For the text-containing cell, return its midpoint in (x, y) coordinate format. 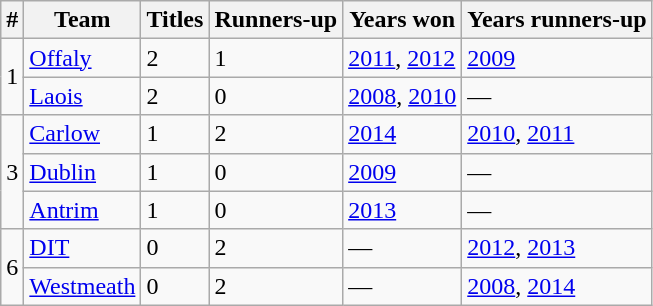
Westmeath (82, 286)
6 (12, 267)
2013 (402, 210)
Offaly (82, 58)
2012, 2013 (557, 248)
Years runners-up (557, 20)
# (12, 20)
Carlow (82, 134)
Years won (402, 20)
2008, 2010 (402, 96)
2011, 2012 (402, 58)
Laois (82, 96)
2014 (402, 134)
Dublin (82, 172)
2008, 2014 (557, 286)
Runners-up (276, 20)
DIT (82, 248)
Antrim (82, 210)
3 (12, 172)
2010, 2011 (557, 134)
Titles (175, 20)
Team (82, 20)
